Detect which cell encompasses the target text, then output its [X, Y] center coordinate. 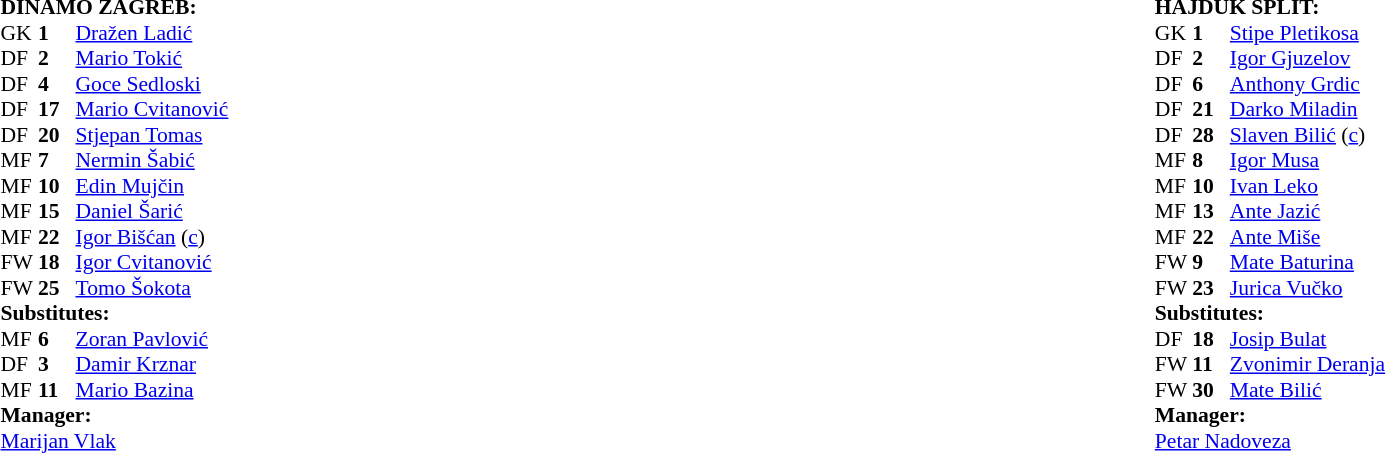
3 [57, 365]
4 [57, 84]
17 [57, 109]
Nermin Šabić [177, 161]
21 [1211, 109]
7 [57, 161]
Daniel Šarić [177, 211]
Manager: [139, 415]
13 [1211, 211]
Mario Tokić [177, 59]
Dražen Ladić [177, 33]
23 [1211, 288]
Substitutes: [139, 313]
Goce Sedloski [177, 84]
28 [1211, 135]
Zoran Pavlović [177, 339]
Igor Cvitanović [177, 263]
25 [57, 288]
Tomo Šokota [177, 288]
15 [57, 211]
9 [1211, 263]
Igor Bišćan (c) [177, 237]
20 [57, 135]
Edin Mujčin [177, 186]
Stjepan Tomas [177, 135]
Mario Bazina [177, 390]
Damir Krznar [177, 365]
Mario Cvitanović [177, 109]
8 [1211, 161]
30 [1211, 390]
